Identify which cell holds the provided text, then report its [x, y] central coordinate. 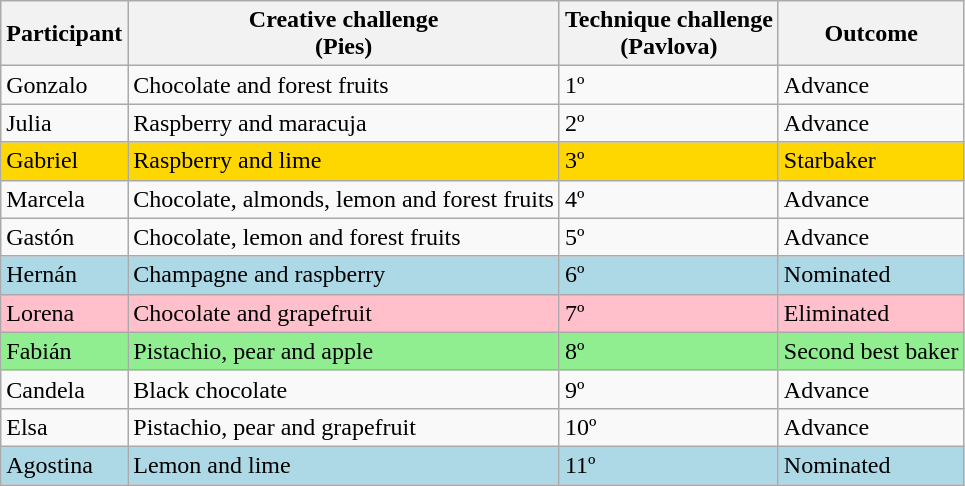
1º [668, 85]
8º [668, 351]
Pistachio, pear and grapefruit [344, 427]
Chocolate and forest fruits [344, 85]
Agostina [64, 465]
5º [668, 237]
Starbaker [871, 161]
Julia [64, 123]
Eliminated [871, 313]
Lorena [64, 313]
Lemon and lime [344, 465]
3º [668, 161]
Chocolate, almonds, lemon and forest fruits [344, 199]
Outcome [871, 34]
Black chocolate [344, 389]
Candela [64, 389]
Gabriel [64, 161]
Creative challenge(Pies) [344, 34]
Fabián [64, 351]
4º [668, 199]
Elsa [64, 427]
Hernán [64, 275]
10º [668, 427]
Gastón [64, 237]
Chocolate and grapefruit [344, 313]
Technique challenge(Pavlova) [668, 34]
Participant [64, 34]
Raspberry and maracuja [344, 123]
Second best baker [871, 351]
6º [668, 275]
2º [668, 123]
7º [668, 313]
Pistachio, pear and apple [344, 351]
Gonzalo [64, 85]
Chocolate, lemon and forest fruits [344, 237]
9º [668, 389]
Champagne and raspberry [344, 275]
Marcela [64, 199]
11º [668, 465]
Raspberry and lime [344, 161]
